Find where the given text appears and provide that cell's center as (X, Y) coordinate. 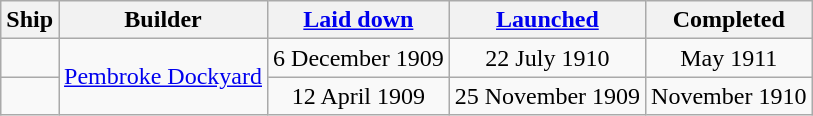
22 July 1910 (547, 58)
Builder (164, 20)
Laid down (359, 20)
12 April 1909 (359, 96)
May 1911 (729, 58)
6 December 1909 (359, 58)
Completed (729, 20)
25 November 1909 (547, 96)
Pembroke Dockyard (164, 77)
November 1910 (729, 96)
Launched (547, 20)
Ship (30, 20)
